Determine the [x, y] coordinate at the center of the cell enclosing the given text.  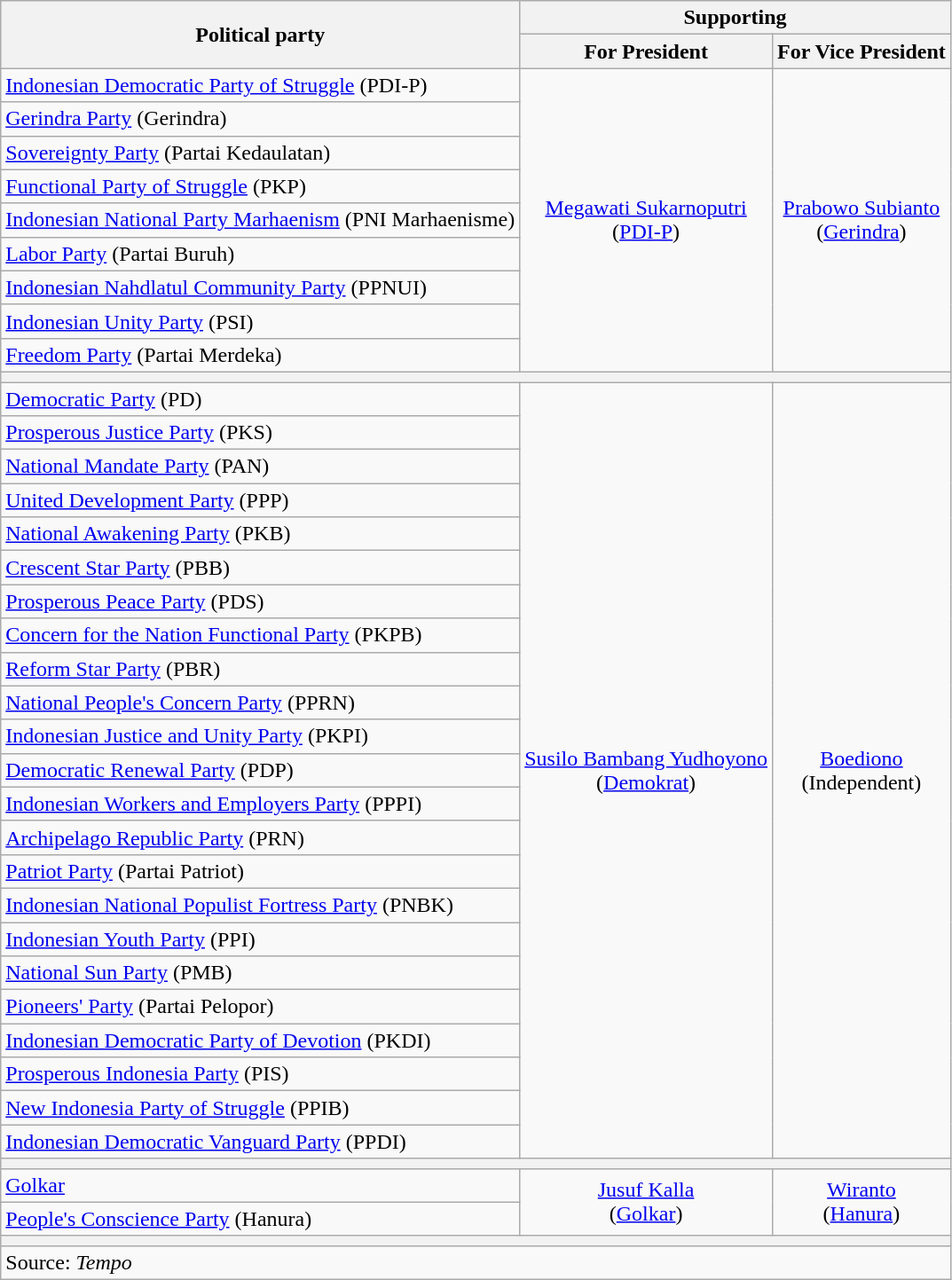
Indonesian National Populist Fortress Party (PNBK) [261, 905]
National Sun Party (PMB) [261, 973]
Crescent Star Party (PBB) [261, 568]
Reform Star Party (PBR) [261, 669]
Jusuf Kalla(Golkar) [646, 1202]
Functional Party of Struggle (PKP) [261, 186]
Susilo Bambang Yudhoyono(Demokrat) [646, 770]
Democratic Renewal Party (PDP) [261, 770]
Prosperous Peace Party (PDS) [261, 601]
National Mandate Party (PAN) [261, 467]
Prabowo Subianto(Gerindra) [862, 220]
Indonesian Workers and Employers Party (PPPI) [261, 804]
Indonesian Justice and Unity Party (PKPI) [261, 736]
Indonesian National Party Marhaenism (PNI Marhaenisme) [261, 220]
Wiranto(Hanura) [862, 1202]
People's Conscience Party (Hanura) [261, 1219]
Supporting [736, 18]
Patriot Party (Partai Patriot) [261, 871]
Indonesian Democratic Vanguard Party (PPDI) [261, 1142]
Labor Party (Partai Buruh) [261, 254]
National Awakening Party (PKB) [261, 534]
Political party [261, 35]
New Indonesia Party of Struggle (PPIB) [261, 1108]
National People's Concern Party (PPRN) [261, 703]
Golkar [261, 1185]
Megawati Sukarnoputri(PDI-P) [646, 220]
Gerindra Party (Gerindra) [261, 119]
Democratic Party (PD) [261, 398]
Indonesian Youth Party (PPI) [261, 939]
Archipelago Republic Party (PRN) [261, 837]
Prosperous Justice Party (PKS) [261, 433]
Concern for the Nation Functional Party (PKPB) [261, 635]
Indonesian Nahdlatul Community Party (PPNUI) [261, 287]
For Vice President [862, 51]
Source: Tempo [476, 1262]
Prosperous Indonesia Party (PIS) [261, 1074]
Sovereignty Party (Partai Kedaulatan) [261, 153]
Indonesian Unity Party (PSI) [261, 321]
Pioneers' Party (Partai Pelopor) [261, 1007]
Boediono(Independent) [862, 770]
United Development Party (PPP) [261, 500]
Indonesian Democratic Party of Struggle (PDI-P) [261, 85]
Indonesian Democratic Party of Devotion (PKDI) [261, 1040]
Freedom Party (Partai Merdeka) [261, 355]
For President [646, 51]
